Find where the given text appears and provide that cell's center as (X, Y) coordinate. 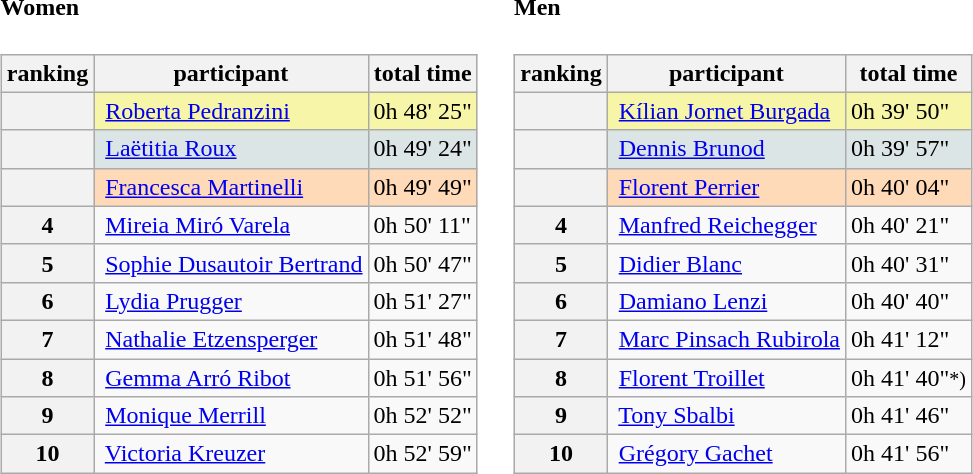
0h 41' 40"*) (909, 378)
0h 52' 59" (422, 454)
Gemma Arró Ribot (231, 378)
Didier Blanc (726, 263)
0h 51' 48" (422, 339)
0h 49' 24" (422, 149)
0h 40' 04" (909, 187)
Lydia Prugger (231, 301)
0h 50' 11" (422, 225)
Laëtitia Roux (231, 149)
0h 39' 50" (909, 111)
0h 41' 46" (909, 416)
0h 51' 56" (422, 378)
Nathalie Etzensperger (231, 339)
0h 40' 40" (909, 301)
0h 48' 25" (422, 111)
0h 52' 52" (422, 416)
Victoria Kreuzer (231, 454)
Monique Merrill (231, 416)
Grégory Gachet (726, 454)
0h 40' 31" (909, 263)
Florent Perrier (726, 187)
Mireia Miró Varela (231, 225)
Francesca Martinelli (231, 187)
Tony Sbalbi (726, 416)
0h 50' 47" (422, 263)
Marc Pinsach Rubirola (726, 339)
Manfred Reichegger (726, 225)
0h 40' 21" (909, 225)
0h 39' 57" (909, 149)
0h 41' 12" (909, 339)
0h 49' 49" (422, 187)
Florent Troillet (726, 378)
Damiano Lenzi (726, 301)
Kílian Jornet Burgada (726, 111)
Roberta Pedranzini (231, 111)
Sophie Dusautoir Bertrand (231, 263)
0h 41' 56" (909, 454)
Dennis Brunod (726, 149)
0h 51' 27" (422, 301)
